Detect which cell encompasses the target text, then output its (x, y) center coordinate. 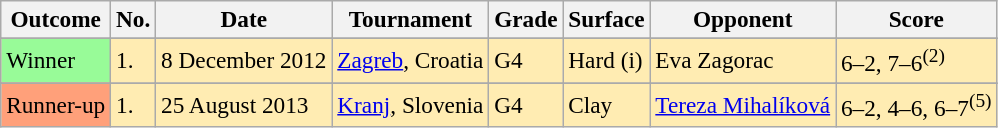
Tereza Mihalíková (743, 104)
Runner-up (56, 104)
Eva Zagorac (743, 60)
Kranj, Slovenia (410, 104)
Opponent (743, 19)
Winner (56, 60)
Tournament (410, 19)
Grade (526, 19)
Hard (i) (606, 60)
Zagreb, Croatia (410, 60)
Outcome (56, 19)
Surface (606, 19)
No. (134, 19)
Score (916, 19)
8 December 2012 (244, 60)
Date (244, 19)
6–2, 4–6, 6–7(5) (916, 104)
25 August 2013 (244, 104)
Clay (606, 104)
6–2, 7–6(2) (916, 60)
